Output the (x, y) coordinate of the center of the cell containing the given text.  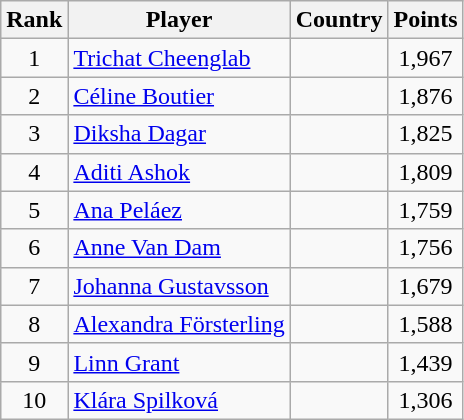
Aditi Ashok (179, 172)
1,588 (426, 324)
Alexandra Försterling (179, 324)
1,679 (426, 286)
Player (179, 20)
4 (34, 172)
1,756 (426, 248)
Céline Boutier (179, 96)
Points (426, 20)
1,876 (426, 96)
1,809 (426, 172)
1,825 (426, 134)
Anne Van Dam (179, 248)
1,306 (426, 400)
3 (34, 134)
6 (34, 248)
2 (34, 96)
Johanna Gustavsson (179, 286)
10 (34, 400)
7 (34, 286)
Linn Grant (179, 362)
1 (34, 58)
1,759 (426, 210)
8 (34, 324)
Ana Peláez (179, 210)
Rank (34, 20)
Klára Spilková (179, 400)
Country (339, 20)
5 (34, 210)
9 (34, 362)
1,439 (426, 362)
Trichat Cheenglab (179, 58)
1,967 (426, 58)
Diksha Dagar (179, 134)
